Find where the given text appears and provide that cell's center as (X, Y) coordinate. 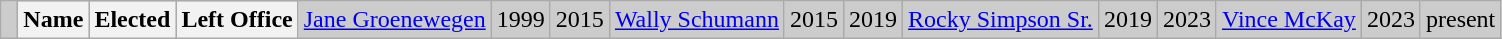
present (1460, 20)
Wally Schumann (696, 20)
Elected (132, 20)
Rocky Simpson Sr. (1001, 20)
1999 (520, 20)
Jane Groenewegen (394, 20)
Name (54, 20)
Vince McKay (1288, 20)
Left Office (237, 20)
